Output the [X, Y] coordinate of the center of the cell containing the given text.  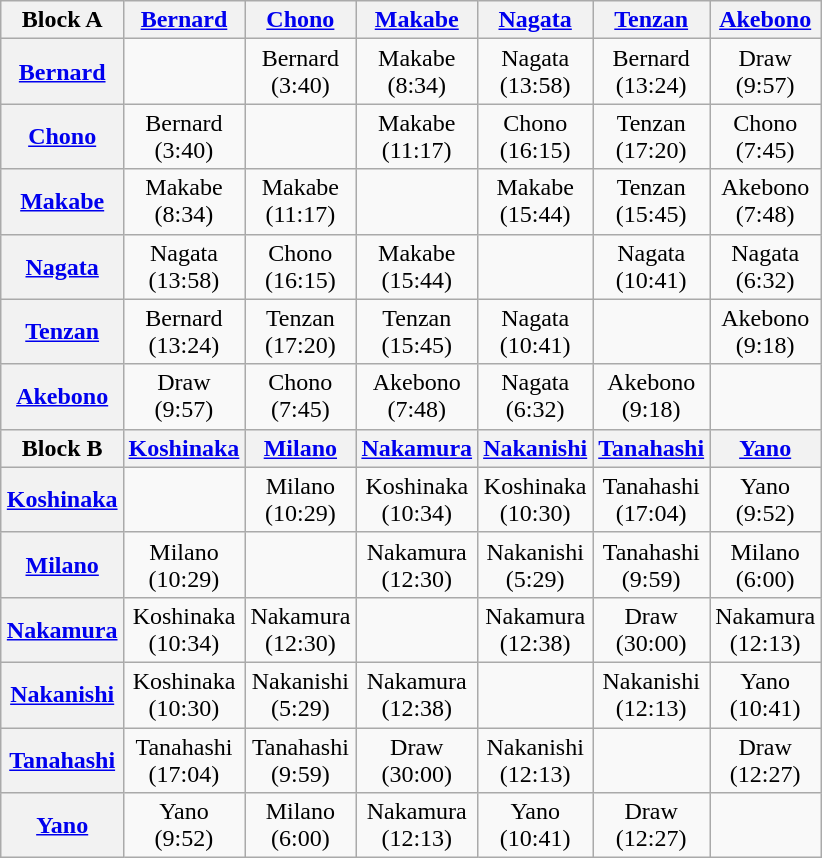
Block B [62, 448]
Block A [62, 20]
